Provide the [X, Y] coordinate of the cell's center where the given text is located.  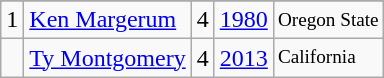
Oregon State [328, 20]
Ty Montgomery [108, 58]
Ken Margerum [108, 20]
2013 [244, 58]
1 [12, 20]
1980 [244, 20]
California [328, 58]
